Locate the cell with the specified text and output its [x, y] center coordinate. 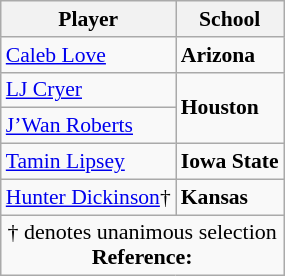
Hunter Dickinson† [88, 197]
LJ Cryer [88, 90]
Arizona [230, 55]
Kansas [230, 197]
Tamin Lipsey [88, 162]
J’Wan Roberts [88, 126]
Caleb Love [88, 55]
† denotes unanimous selectionReference: [142, 246]
Player [88, 19]
Iowa State [230, 162]
Houston [230, 108]
School [230, 19]
